Capture the cell that displays the provided text and extract its (X, Y) central coordinate. 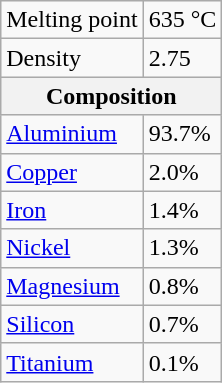
635 °C (182, 20)
1.3% (182, 248)
Nickel (72, 248)
2.75 (182, 58)
0.8% (182, 286)
Titanium (72, 362)
Composition (112, 96)
2.0% (182, 172)
Melting point (72, 20)
Density (72, 58)
0.1% (182, 362)
1.4% (182, 210)
0.7% (182, 324)
Copper (72, 172)
93.7% (182, 134)
Aluminium (72, 134)
Iron (72, 210)
Magnesium (72, 286)
Silicon (72, 324)
